From the cell containing the given text, extract its center point as [x, y] coordinate. 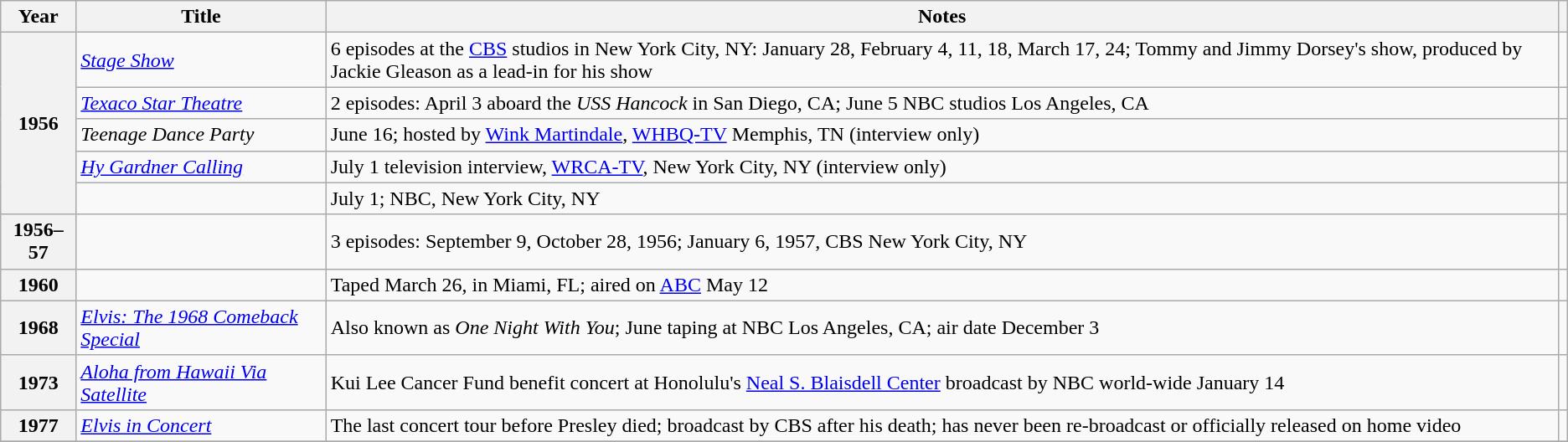
1973 [39, 382]
1956 [39, 124]
Elvis in Concert [201, 425]
The last concert tour before Presley died; broadcast by CBS after his death; has never been re-broadcast or officially released on home video [941, 425]
July 1; NBC, New York City, NY [941, 198]
3 episodes: September 9, October 28, 1956; January 6, 1957, CBS New York City, NY [941, 241]
Hy Gardner Calling [201, 167]
Kui Lee Cancer Fund benefit concert at Honolulu's Neal S. Blaisdell Center broadcast by NBC world-wide January 14 [941, 382]
July 1 television interview, WRCA-TV, New York City, NY (interview only) [941, 167]
1977 [39, 425]
1968 [39, 328]
Title [201, 17]
1960 [39, 285]
Taped March 26, in Miami, FL; aired on ABC May 12 [941, 285]
1956–57 [39, 241]
Stage Show [201, 60]
Aloha from Hawaii Via Satellite [201, 382]
2 episodes: April 3 aboard the USS Hancock in San Diego, CA; June 5 NBC studios Los Angeles, CA [941, 103]
Texaco Star Theatre [201, 103]
Elvis: The 1968 Comeback Special [201, 328]
Notes [941, 17]
June 16; hosted by Wink Martindale, WHBQ-TV Memphis, TN (interview only) [941, 135]
Year [39, 17]
Also known as One Night With You; June taping at NBC Los Angeles, CA; air date December 3 [941, 328]
Teenage Dance Party [201, 135]
